Search for the cell housing the specified text and yield its (x, y) center coordinate. 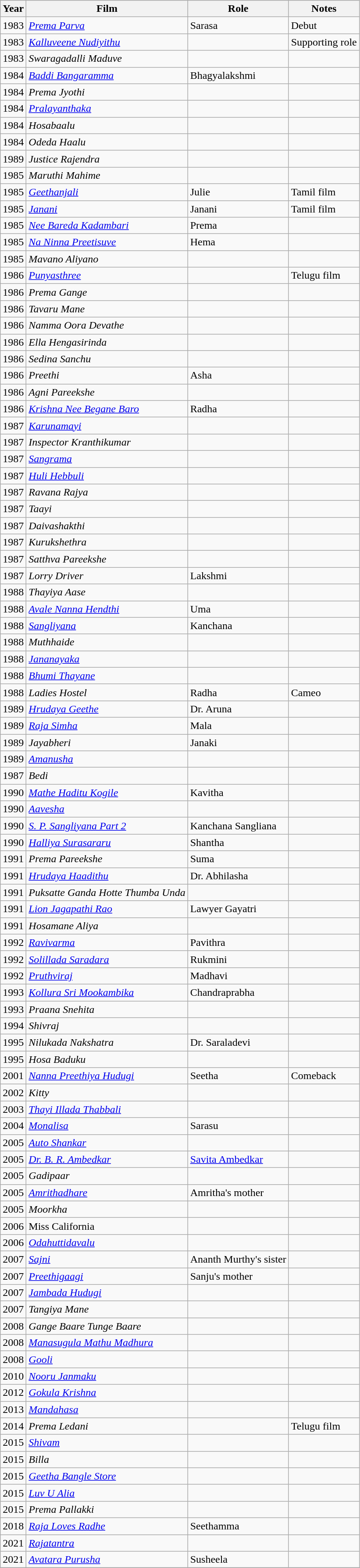
Bhumi Thayane (107, 676)
Miss California (107, 1226)
Jananayaka (107, 659)
Pruthviraj (107, 976)
Prema Gange (107, 292)
Prema Pareekshe (107, 859)
2010 (13, 1376)
Hrudaya Geethe (107, 709)
Sanju's mother (238, 1276)
Luv U Alia (107, 1493)
Lawyer Gayatri (238, 909)
Seethamma (238, 1526)
Nee Bareda Kadambari (107, 226)
Susheela (238, 1560)
Amritha's mother (238, 1193)
Lorry Driver (107, 576)
Rukmini (238, 959)
Rajatantra (107, 1543)
Chandraprabha (238, 992)
Sajni (107, 1259)
Thayi Illada Thabbali (107, 1109)
2018 (13, 1526)
Prema Parva (107, 25)
Geetha Bangle Store (107, 1476)
Cameo (324, 692)
Taayi (107, 509)
Kitty (107, 1093)
Odahuttidavalu (107, 1242)
Film (107, 9)
Dr. Aruna (238, 709)
Uma (238, 609)
Baddi Bangaramma (107, 75)
Inspector Kranthikumar (107, 442)
Hosabaalu (107, 125)
Mathe Haditu Kogile (107, 793)
Seetha (238, 1076)
Krishna Nee Begane Baro (107, 409)
Hema (238, 242)
S. P. Sangliyana Part 2 (107, 826)
Aavesha (107, 809)
Auto Shankar (107, 1143)
Nooru Janmaku (107, 1376)
Janaki (238, 743)
Role (238, 9)
Prema (238, 226)
Notes (324, 9)
2012 (13, 1393)
Namma Oora Devathe (107, 326)
Sarasu (238, 1126)
2013 (13, 1409)
Justice Rajendra (107, 159)
Ladies Hostel (107, 692)
Avatara Purusha (107, 1560)
2014 (13, 1426)
Sangrama (107, 459)
Satthva Pareekshe (107, 559)
Odeda Haalu (107, 142)
Monalisa (107, 1126)
Supporting role (324, 42)
Muthhaide (107, 642)
Na Ninna Preetisuve (107, 242)
Avale Nanna Hendthi (107, 609)
Manasugula Mathu Madhura (107, 1343)
Hosamane Aliya (107, 926)
Kanchana Sangliana (238, 826)
Sarasa (238, 25)
Gokula Krishna (107, 1393)
Ravivarma (107, 942)
Tangiya Mane (107, 1310)
1994 (13, 1026)
Jambada Hudugi (107, 1293)
Maruthi Mahime (107, 175)
Raja Simha (107, 726)
Kanchana (238, 626)
Sedina Sanchu (107, 359)
2004 (13, 1126)
Thayiya Aase (107, 592)
Amanusha (107, 759)
Moorkha (107, 1209)
Comeback (324, 1076)
Gadipaar (107, 1176)
Shivam (107, 1443)
Prema Pallakki (107, 1509)
Nanna Preethiya Hudugi (107, 1076)
Debut (324, 25)
Agni Pareekshe (107, 392)
Raja Loves Radhe (107, 1526)
Madhavi (238, 976)
Asha (238, 375)
Kavitha (238, 793)
Hrudaya Haadithu (107, 876)
Pavithra (238, 942)
Prema Ledani (107, 1426)
Bedi (107, 776)
Bhagyalakshmi (238, 75)
2001 (13, 1076)
Mala (238, 726)
Julie (238, 192)
Amrithadhare (107, 1193)
Puksatte Ganda Hotte Thumba Unda (107, 892)
Mavano Aliyano (107, 259)
Shantha (238, 842)
Mandahasa (107, 1409)
Punyasthree (107, 276)
Kalluveene Nudiyithu (107, 42)
Daivashakthi (107, 526)
Halliya Surasararu (107, 842)
Dr. Abhilasha (238, 876)
2002 (13, 1093)
Lakshmi (238, 576)
Dr. B. R. Ambedkar (107, 1159)
Solillada Saradara (107, 959)
Gange Baare Tunge Baare (107, 1326)
Tavaru Mane (107, 309)
Ella Hengasirinda (107, 342)
2003 (13, 1109)
Jayabheri (107, 743)
Preethi (107, 375)
Kurukshethra (107, 542)
Geethanjali (107, 192)
Preethigaagi (107, 1276)
Ananth Murthy's sister (238, 1259)
Hosa Baduku (107, 1059)
Gooli (107, 1359)
Lion Jagapathi Rao (107, 909)
Huli Hebbuli (107, 475)
Prema Jyothi (107, 92)
Kollura Sri Mookambika (107, 992)
Year (13, 9)
Pralayanthaka (107, 109)
Suma (238, 859)
Nilukada Nakshatra (107, 1043)
Billa (107, 1459)
Dr. Saraladevi (238, 1043)
Ravana Rajya (107, 492)
Praana Snehita (107, 1009)
Sangliyana (107, 626)
Shivraj (107, 1026)
Karunamayi (107, 425)
Savita Ambedkar (238, 1159)
Swaragadalli Maduve (107, 59)
